Capture the cell that displays the provided text and extract its [x, y] central coordinate. 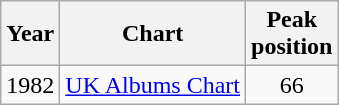
Chart [153, 34]
UK Albums Chart [153, 85]
Peakposition [292, 34]
66 [292, 85]
1982 [30, 85]
Year [30, 34]
